Locate the cell with the specified text and output its (x, y) center coordinate. 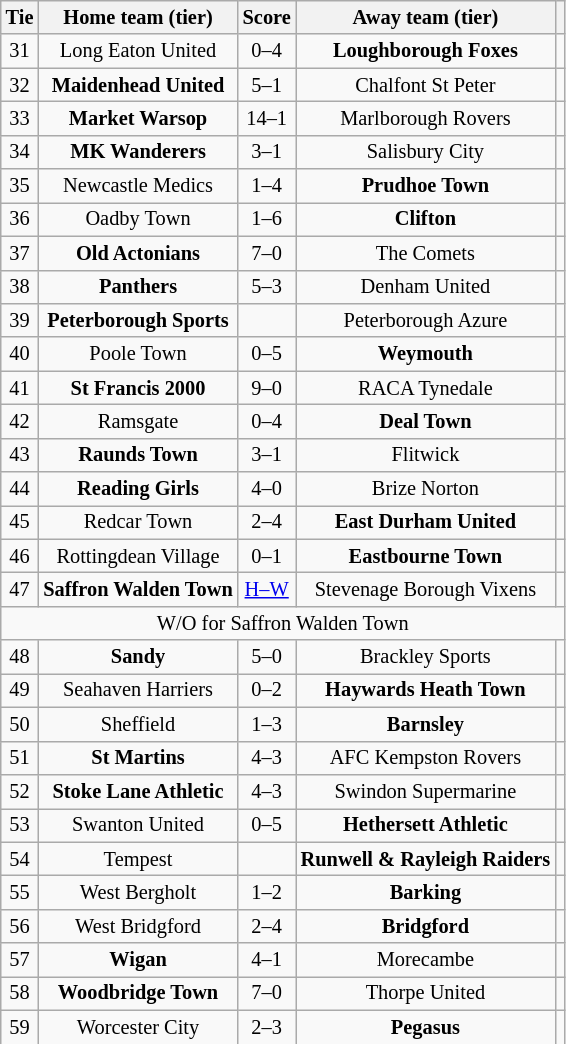
AFC Kempston Rovers (426, 758)
45 (20, 522)
Stoke Lane Athletic (138, 791)
1–2 (267, 892)
St Martins (138, 758)
43 (20, 455)
H–W (267, 589)
Panthers (138, 287)
Worcester City (138, 1027)
5–1 (267, 85)
59 (20, 1027)
Runwell & Rayleigh Raiders (426, 859)
49 (20, 690)
47 (20, 589)
46 (20, 556)
48 (20, 657)
Reading Girls (138, 489)
Barking (426, 892)
1–6 (267, 219)
Swanton United (138, 825)
34 (20, 152)
4–0 (267, 489)
Saffron Walden Town (138, 589)
Seahaven Harriers (138, 690)
53 (20, 825)
Rottingdean Village (138, 556)
Weymouth (426, 354)
37 (20, 253)
Maidenhead United (138, 85)
Chalfont St Peter (426, 85)
52 (20, 791)
Deal Town (426, 421)
Prudhoe Town (426, 186)
35 (20, 186)
Score (267, 17)
Peterborough Sports (138, 320)
Raunds Town (138, 455)
32 (20, 85)
Marlborough Rovers (426, 118)
33 (20, 118)
Stevenage Borough Vixens (426, 589)
MK Wanderers (138, 152)
55 (20, 892)
5–3 (267, 287)
14–1 (267, 118)
Away team (tier) (426, 17)
42 (20, 421)
W/O for Saffron Walden Town (283, 623)
56 (20, 926)
West Bridgford (138, 926)
51 (20, 758)
Long Eaton United (138, 51)
Morecambe (426, 960)
40 (20, 354)
4–1 (267, 960)
1–3 (267, 724)
0–2 (267, 690)
Denham United (426, 287)
39 (20, 320)
West Bergholt (138, 892)
Sheffield (138, 724)
Swindon Supermarine (426, 791)
44 (20, 489)
Clifton (426, 219)
5–0 (267, 657)
Redcar Town (138, 522)
Thorpe United (426, 993)
Tempest (138, 859)
31 (20, 51)
1–4 (267, 186)
Market Warsop (138, 118)
0–1 (267, 556)
50 (20, 724)
RACA Tynedale (426, 388)
Wigan (138, 960)
58 (20, 993)
Oadby Town (138, 219)
Brackley Sports (426, 657)
41 (20, 388)
Home team (tier) (138, 17)
2–3 (267, 1027)
St Francis 2000 (138, 388)
Ramsgate (138, 421)
57 (20, 960)
Sandy (138, 657)
38 (20, 287)
Old Actonians (138, 253)
9–0 (267, 388)
Haywards Heath Town (426, 690)
Eastbourne Town (426, 556)
36 (20, 219)
East Durham United (426, 522)
Woodbridge Town (138, 993)
Pegasus (426, 1027)
Tie (20, 17)
Newcastle Medics (138, 186)
Flitwick (426, 455)
Bridgford (426, 926)
The Comets (426, 253)
Barnsley (426, 724)
Salisbury City (426, 152)
Loughborough Foxes (426, 51)
Poole Town (138, 354)
Hethersett Athletic (426, 825)
Peterborough Azure (426, 320)
54 (20, 859)
Brize Norton (426, 489)
